Return the (x, y) coordinate for the center point of the cell that contains the specified text.  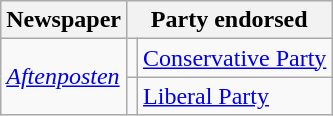
Aftenposten (64, 77)
Liberal Party (235, 96)
Party endorsed (228, 20)
Conservative Party (235, 58)
Newspaper (64, 20)
